Detect which cell encompasses the target text, then output its [x, y] center coordinate. 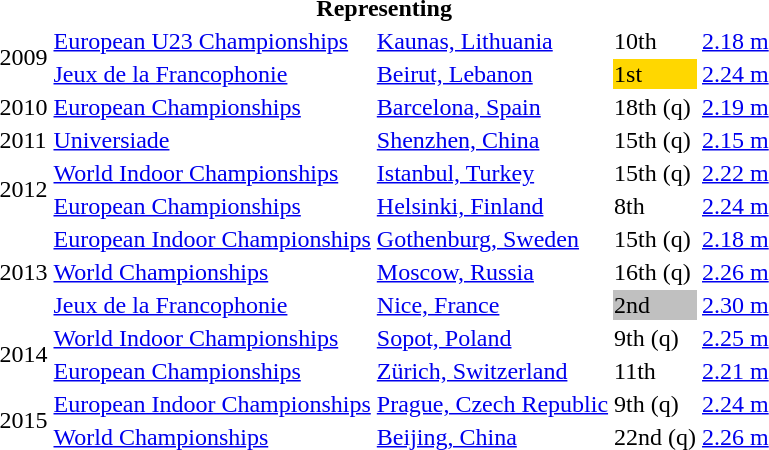
Kaunas, Lithuania [492, 41]
Shenzhen, China [492, 140]
Istanbul, Turkey [492, 173]
11th [656, 371]
Barcelona, Spain [492, 107]
Beirut, Lebanon [492, 74]
10th [656, 41]
Zürich, Switzerland [492, 371]
18th (q) [656, 107]
European U23 Championships [212, 41]
Moscow, Russia [492, 272]
Helsinki, Finland [492, 206]
2nd [656, 305]
Universiade [212, 140]
1st [656, 74]
Prague, Czech Republic [492, 404]
8th [656, 206]
Nice, France [492, 305]
Gothenburg, Sweden [492, 239]
World Championships [212, 272]
16th (q) [656, 272]
Sopot, Poland [492, 338]
